From the cell containing the given text, extract its center point as (X, Y) coordinate. 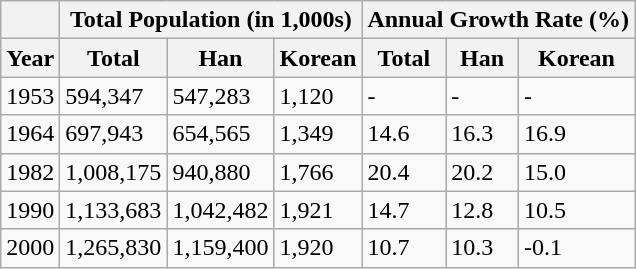
1953 (30, 96)
1,766 (318, 172)
14.6 (404, 134)
10.3 (482, 248)
10.5 (576, 210)
1,042,482 (220, 210)
2000 (30, 248)
1,159,400 (220, 248)
16.9 (576, 134)
654,565 (220, 134)
-0.1 (576, 248)
1,133,683 (114, 210)
1,120 (318, 96)
594,347 (114, 96)
15.0 (576, 172)
697,943 (114, 134)
547,283 (220, 96)
Annual Growth Rate (%) (498, 20)
1990 (30, 210)
1982 (30, 172)
1,349 (318, 134)
1,008,175 (114, 172)
10.7 (404, 248)
1,920 (318, 248)
Total Population (in 1,000s) (211, 20)
940,880 (220, 172)
12.8 (482, 210)
Year (30, 58)
1964 (30, 134)
1,265,830 (114, 248)
20.2 (482, 172)
14.7 (404, 210)
1,921 (318, 210)
20.4 (404, 172)
16.3 (482, 134)
